Locate the cell with the specified text and output its [x, y] center coordinate. 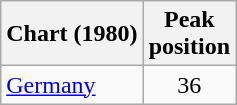
36 [189, 85]
Peakposition [189, 34]
Chart (1980) [72, 34]
Germany [72, 85]
